From the cell containing the given text, extract its center point as [X, Y] coordinate. 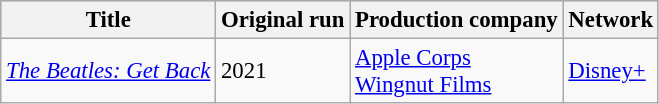
Original run [283, 20]
Apple CorpsWingnut Films [456, 72]
Title [108, 20]
The Beatles: Get Back [108, 72]
Network [610, 20]
Production company [456, 20]
Disney+ [610, 72]
2021 [283, 72]
